From the cell containing the given text, extract its center point as (X, Y) coordinate. 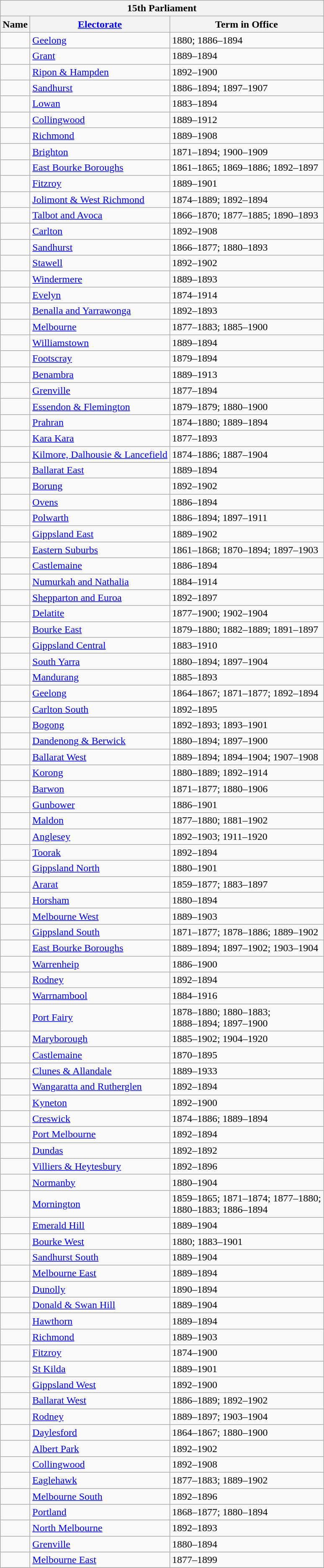
Williamstown (100, 343)
1866–1877; 1880–1893 (246, 247)
Gippsland East (100, 534)
Bourke East (100, 629)
1889–1893 (246, 279)
Footscray (100, 359)
1880–1894; 1897–1900 (246, 741)
Korong (100, 773)
Talbot and Avoca (100, 216)
1874–1889; 1892–1894 (246, 200)
1892–1893; 1893–1901 (246, 725)
Horsham (100, 900)
1874–1886; 1889–1894 (246, 1119)
Ballarat East (100, 470)
Jolimont & West Richmond (100, 200)
Port Fairy (100, 1018)
Brighton (100, 151)
Kilmore, Dalhousie & Lancefield (100, 454)
1889–1894; 1897–1902; 1903–1904 (246, 948)
Bogong (100, 725)
Mandurang (100, 677)
1874–1880; 1889–1894 (246, 422)
Shepparton and Euroa (100, 598)
1874–1914 (246, 295)
1883–1910 (246, 645)
1890–1894 (246, 1289)
Prahran (100, 422)
Gunbower (100, 805)
1886–1900 (246, 964)
Melbourne South (100, 1496)
Daylesford (100, 1432)
Melbourne West (100, 916)
Warrnambool (100, 996)
Polwarth (100, 518)
St Kilda (100, 1369)
1879–1880; 1882–1889; 1891–1897 (246, 629)
Gippsland North (100, 868)
1880–1889; 1892–1914 (246, 773)
Portland (100, 1512)
Emerald Hill (100, 1225)
Clunes & Allandale (100, 1071)
Villiers & Heytesbury (100, 1166)
Gippsland West (100, 1385)
Warrenheip (100, 964)
Gippsland Central (100, 645)
Lowan (100, 104)
1884–1914 (246, 582)
Kara Kara (100, 438)
1886–1894; 1897–1911 (246, 518)
Electorate (100, 24)
1864–1867; 1880–1900 (246, 1432)
1868–1877; 1880–1894 (246, 1512)
Evelyn (100, 295)
Delatite (100, 613)
1877–1883; 1889–1902 (246, 1480)
1871–1877; 1880–1906 (246, 789)
1886–1901 (246, 805)
1874–1886; 1887–1904 (246, 454)
1864–1867; 1871–1877; 1892–1894 (246, 693)
1870–1895 (246, 1055)
1892–1895 (246, 709)
Barwon (100, 789)
1877–1900; 1902–1904 (246, 613)
Essendon & Flemington (100, 406)
1889–1933 (246, 1071)
1886–1894; 1897–1907 (246, 88)
Kyneton (100, 1103)
North Melbourne (100, 1528)
Port Melbourne (100, 1134)
1889–1913 (246, 375)
1892–1892 (246, 1150)
1866–1870; 1877–1885; 1890–1893 (246, 216)
1879–1879; 1880–1900 (246, 406)
1871–1894; 1900–1909 (246, 151)
15th Parliament (162, 8)
Ripon & Hampden (100, 72)
1889–1894; 1894–1904; 1907–1908 (246, 757)
Windermere (100, 279)
1877–1880; 1881–1902 (246, 821)
Benambra (100, 375)
Dandenong & Berwick (100, 741)
Bourke West (100, 1242)
Numurkah and Nathalia (100, 582)
1889–1908 (246, 136)
1877–1899 (246, 1560)
Hawthorn (100, 1321)
1861–1868; 1870–1894; 1897–1903 (246, 550)
Borung (100, 486)
Maryborough (100, 1039)
Carlton (100, 231)
1859–1865; 1871–1874; 1877–1880;1880–1883; 1886–1894 (246, 1204)
1861–1865; 1869–1886; 1892–1897 (246, 167)
Carlton South (100, 709)
Albert Park (100, 1448)
Benalla and Yarrawonga (100, 311)
Eaglehawk (100, 1480)
1880–1894; 1897–1904 (246, 661)
Dundas (100, 1150)
1885–1902; 1904–1920 (246, 1039)
1884–1916 (246, 996)
1874–1900 (246, 1353)
1892–1903; 1911–1920 (246, 837)
Toorak (100, 852)
1859–1877; 1883–1897 (246, 884)
Grant (100, 56)
Ararat (100, 884)
1889–1902 (246, 534)
1877–1894 (246, 390)
Name (15, 24)
Wangaratta and Rutherglen (100, 1087)
1883–1894 (246, 104)
1879–1894 (246, 359)
1880–1904 (246, 1182)
Dunolly (100, 1289)
Normanby (100, 1182)
1880–1901 (246, 868)
1878–1880; 1880–1883;1888–1894; 1897–1900 (246, 1018)
Anglesey (100, 837)
1871–1877; 1878–1886; 1889–1902 (246, 932)
1880; 1883–1901 (246, 1242)
1877–1893 (246, 438)
Stawell (100, 263)
Creswick (100, 1119)
South Yarra (100, 661)
Ovens (100, 502)
Donald & Swan Hill (100, 1305)
1889–1897; 1903–1904 (246, 1417)
1886–1889; 1892–1902 (246, 1401)
1885–1893 (246, 677)
Mornington (100, 1204)
Gippsland South (100, 932)
Maldon (100, 821)
Eastern Suburbs (100, 550)
1880; 1886–1894 (246, 40)
1877–1883; 1885–1900 (246, 327)
Sandhurst South (100, 1257)
1889–1912 (246, 120)
Term in Office (246, 24)
Melbourne (100, 327)
1892–1897 (246, 598)
